Pinpoint the cell where the given text exists, returning its [x, y] midpoint coordinate. 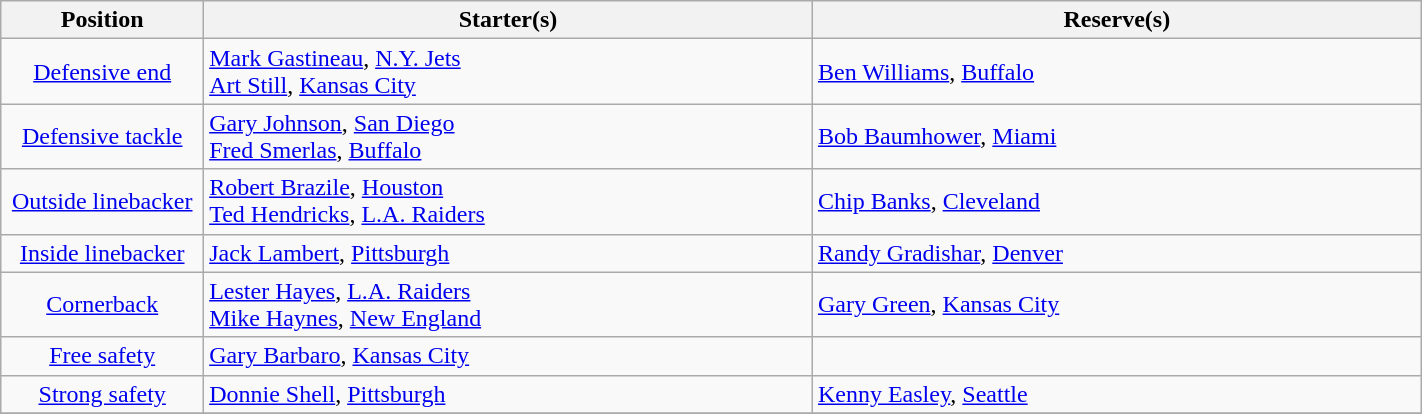
Strong safety [102, 394]
Inside linebacker [102, 253]
Gary Johnson, San Diego Fred Smerlas, Buffalo [508, 136]
Randy Gradishar, Denver [1116, 253]
Free safety [102, 356]
Kenny Easley, Seattle [1116, 394]
Robert Brazile, Houston Ted Hendricks, L.A. Raiders [508, 202]
Starter(s) [508, 20]
Gary Barbaro, Kansas City [508, 356]
Lester Hayes, L.A. Raiders Mike Haynes, New England [508, 304]
Chip Banks, Cleveland [1116, 202]
Mark Gastineau, N.Y. Jets Art Still, Kansas City [508, 72]
Outside linebacker [102, 202]
Defensive end [102, 72]
Cornerback [102, 304]
Defensive tackle [102, 136]
Ben Williams, Buffalo [1116, 72]
Jack Lambert, Pittsburgh [508, 253]
Donnie Shell, Pittsburgh [508, 394]
Gary Green, Kansas City [1116, 304]
Bob Baumhower, Miami [1116, 136]
Position [102, 20]
Reserve(s) [1116, 20]
